Determine the (x, y) coordinate at the center of the cell enclosing the given text.  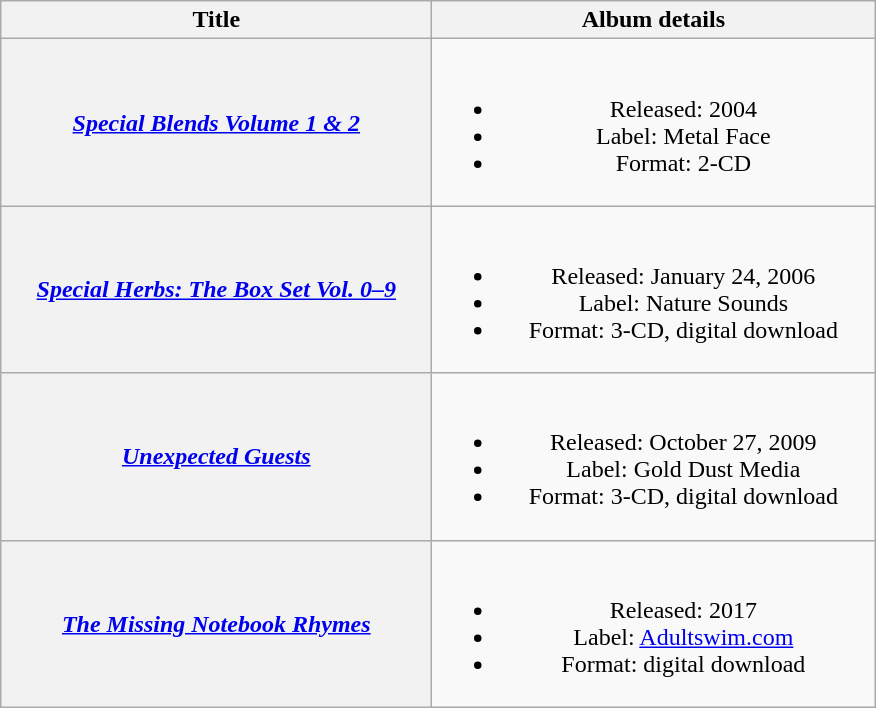
Released: 2017Label: Adultswim.comFormat: digital download (654, 624)
Special Herbs: The Box Set Vol. 0–9 (216, 290)
Released: January 24, 2006Label: Nature SoundsFormat: 3-CD, digital download (654, 290)
Album details (654, 20)
The Missing Notebook Rhymes (216, 624)
Special Blends Volume 1 & 2 (216, 122)
Title (216, 20)
Unexpected Guests (216, 456)
Released: October 27, 2009Label: Gold Dust MediaFormat: 3-CD, digital download (654, 456)
Released: 2004Label: Metal FaceFormat: 2-CD (654, 122)
